Find where the given text appears and provide that cell's center as [x, y] coordinate. 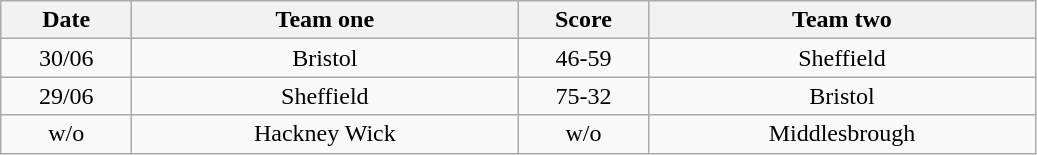
Team one [325, 20]
Team two [842, 20]
Date [66, 20]
Score [584, 20]
Middlesbrough [842, 134]
Hackney Wick [325, 134]
30/06 [66, 58]
46-59 [584, 58]
75-32 [584, 96]
29/06 [66, 96]
